Scan for the cell matching the given text and deliver its [X, Y] coordinate at center. 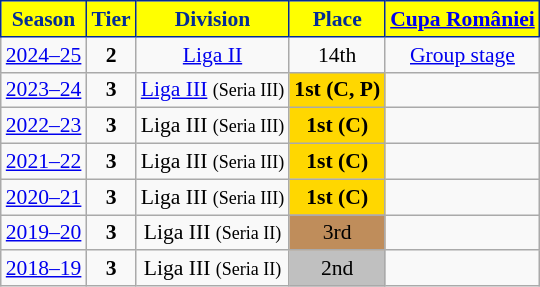
Division [213, 19]
Group stage [462, 55]
Liga II [213, 55]
2019–20 [44, 233]
2022–23 [44, 126]
Tier [110, 19]
3rd [337, 233]
1st (C, P) [337, 90]
2020–21 [44, 197]
14th [337, 55]
2018–19 [44, 269]
2024–25 [44, 55]
2nd [337, 269]
2021–22 [44, 162]
2 [110, 55]
Place [337, 19]
Cupa României [462, 19]
Season [44, 19]
2023–24 [44, 90]
